Determine the [X, Y] coordinate at the center of the cell enclosing the given text.  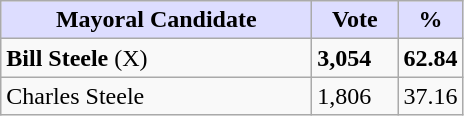
62.84 [430, 58]
1,806 [355, 96]
37.16 [430, 96]
Bill Steele (X) [156, 58]
Charles Steele [156, 96]
3,054 [355, 58]
% [430, 20]
Mayoral Candidate [156, 20]
Vote [355, 20]
